For the text-containing cell, return its midpoint in [x, y] coordinate format. 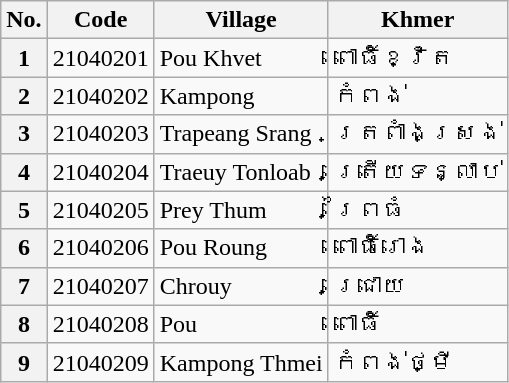
Pou Khvet [241, 58]
7 [24, 286]
Kampong Thmei [241, 362]
21040204 [100, 172]
Village [241, 20]
No. [24, 20]
21040202 [100, 96]
ត្រើយទន្លាប់ [418, 172]
1 [24, 58]
21040209 [100, 362]
ត្រពាំងស្រង់ [418, 134]
21040206 [100, 248]
Khmer [418, 20]
21040205 [100, 210]
3 [24, 134]
ពោធិ៍រោង [418, 248]
Code [100, 20]
21040201 [100, 58]
ជ្រោយ [418, 286]
ព្រៃធំ [418, 210]
9 [24, 362]
Pou [241, 324]
Trapeang Srang [241, 134]
8 [24, 324]
4 [24, 172]
21040208 [100, 324]
21040203 [100, 134]
កំពង់ថ្មី [418, 362]
ពោធិ៍ [418, 324]
Kampong [241, 96]
ពោធិ៍ខ្វិត [418, 58]
6 [24, 248]
2 [24, 96]
កំពង់ [418, 96]
5 [24, 210]
Pou Roung [241, 248]
Chrouy [241, 286]
21040207 [100, 286]
Traeuy Tonloab [241, 172]
Prey Thum [241, 210]
